Output the [x, y] coordinate of the center of the cell containing the given text.  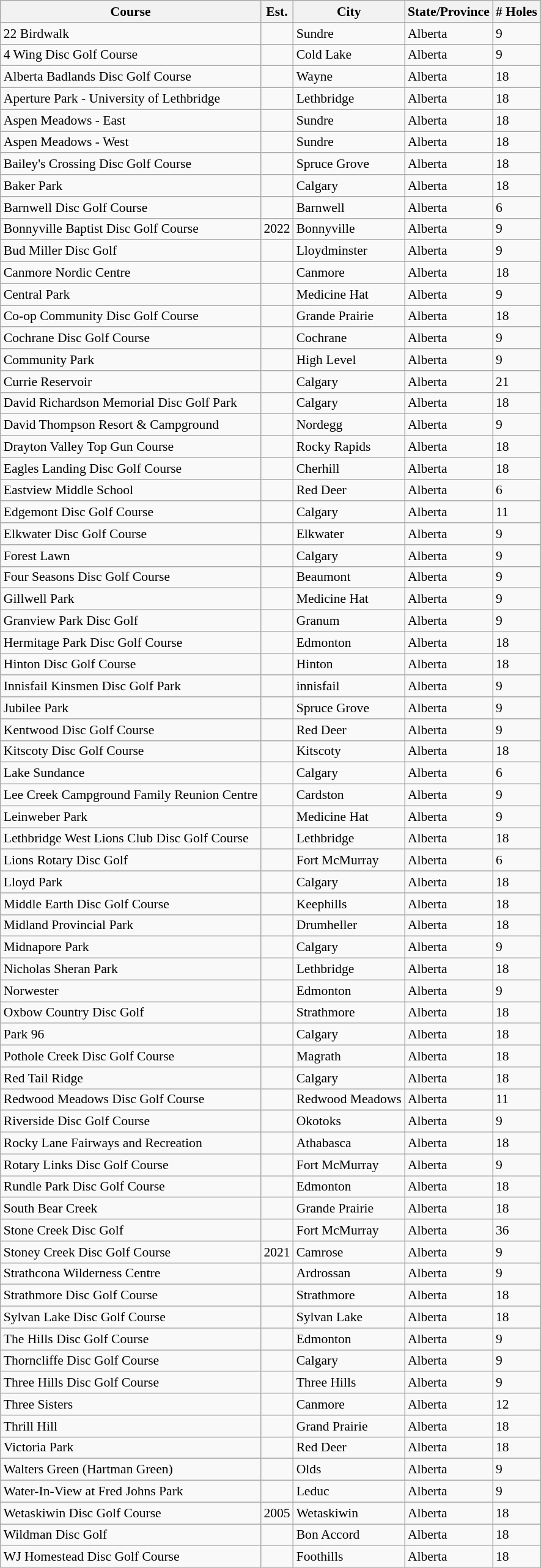
Wetaskiwin [349, 1513]
Park 96 [131, 1035]
Est. [276, 12]
Bonnyville [349, 229]
Forest Lawn [131, 556]
Leinweber Park [131, 817]
Lee Creek Campground Family Reunion Centre [131, 795]
Barnwell [349, 208]
Elkwater Disc Golf Course [131, 534]
Lloydminster [349, 251]
Norwester [131, 991]
City [349, 12]
innisfail [349, 687]
Co-op Community Disc Golf Course [131, 316]
South Bear Creek [131, 1209]
Magrath [349, 1056]
Kitscoty Disc Golf Course [131, 751]
Ardrossan [349, 1274]
Midnapore Park [131, 947]
Three Sisters [131, 1404]
Eastview Middle School [131, 490]
Course [131, 12]
WJ Homestead Disc Golf Course [131, 1557]
Cold Lake [349, 55]
2022 [276, 229]
Hinton Disc Golf Course [131, 665]
Nordegg [349, 425]
Rocky Rapids [349, 447]
Three Hills Disc Golf Course [131, 1383]
Kitscoty [349, 751]
Drumheller [349, 925]
Cochrane Disc Golf Course [131, 338]
Bailey's Crossing Disc Golf Course [131, 164]
Middle Earth Disc Golf Course [131, 904]
Keephills [349, 904]
Victoria Park [131, 1448]
Canmore Nordic Centre [131, 273]
Red Tail Ridge [131, 1078]
Granview Park Disc Golf [131, 621]
Bud Miller Disc Golf [131, 251]
Granum [349, 621]
Walters Green (Hartman Green) [131, 1470]
2005 [276, 1513]
Strathmore Disc Golf Course [131, 1296]
Three Hills [349, 1383]
David Thompson Resort & Campground [131, 425]
Riverside Disc Golf Course [131, 1121]
Central Park [131, 294]
Currie Reservoir [131, 382]
Cherhill [349, 469]
Elkwater [349, 534]
Aperture Park - University of Lethbridge [131, 99]
Jubilee Park [131, 708]
Eagles Landing Disc Golf Course [131, 469]
# Holes [517, 12]
David Richardson Memorial Disc Golf Park [131, 403]
22 Birdwalk [131, 34]
Beaumont [349, 577]
Wetaskiwin Disc Golf Course [131, 1513]
Camrose [349, 1252]
Barnwell Disc Golf Course [131, 208]
Olds [349, 1470]
Sylvan Lake Disc Golf Course [131, 1318]
Hermitage Park Disc Golf Course [131, 643]
Nicholas Sheran Park [131, 969]
Gillwell Park [131, 599]
Grand Prairie [349, 1426]
2021 [276, 1252]
Bonnyville Baptist Disc Golf Course [131, 229]
Kentwood Disc Golf Course [131, 730]
Lethbridge West Lions Club Disc Golf Course [131, 839]
Drayton Valley Top Gun Course [131, 447]
Foothills [349, 1557]
Pothole Creek Disc Golf Course [131, 1056]
4 Wing Disc Golf Course [131, 55]
Athabasca [349, 1143]
Edgemont Disc Golf Course [131, 512]
Strathcona Wilderness Centre [131, 1274]
Rocky Lane Fairways and Recreation [131, 1143]
Thorncliffe Disc Golf Course [131, 1361]
Cardston [349, 795]
12 [517, 1404]
Oxbow Country Disc Golf [131, 1013]
Cochrane [349, 338]
Four Seasons Disc Golf Course [131, 577]
Lloyd Park [131, 882]
Aspen Meadows - East [131, 120]
Alberta Badlands Disc Golf Course [131, 77]
Rotary Links Disc Golf Course [131, 1165]
Wildman Disc Golf [131, 1535]
Hinton [349, 665]
Stone Creek Disc Golf [131, 1230]
State/Province [449, 12]
Leduc [349, 1492]
Lake Sundance [131, 773]
Midland Provincial Park [131, 925]
Water-In-View at Fred Johns Park [131, 1492]
Innisfail Kinsmen Disc Golf Park [131, 687]
21 [517, 382]
Redwood Meadows [349, 1099]
Community Park [131, 360]
Bon Accord [349, 1535]
Redwood Meadows Disc Golf Course [131, 1099]
Sylvan Lake [349, 1318]
Okotoks [349, 1121]
Wayne [349, 77]
36 [517, 1230]
High Level [349, 360]
Lions Rotary Disc Golf [131, 861]
Aspen Meadows - West [131, 142]
Stoney Creek Disc Golf Course [131, 1252]
The Hills Disc Golf Course [131, 1339]
Thrill Hill [131, 1426]
Baker Park [131, 186]
Rundle Park Disc Golf Course [131, 1187]
